Pinpoint the cell where the given text exists, returning its (x, y) midpoint coordinate. 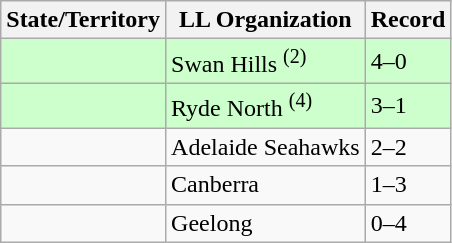
Ryde North (4) (266, 106)
Canberra (266, 185)
1–3 (408, 185)
Geelong (266, 223)
0–4 (408, 223)
3–1 (408, 106)
Adelaide Seahawks (266, 147)
State/Territory (84, 20)
Swan Hills (2) (266, 62)
4–0 (408, 62)
LL Organization (266, 20)
Record (408, 20)
2–2 (408, 147)
